From the cell containing the given text, extract its center point as [X, Y] coordinate. 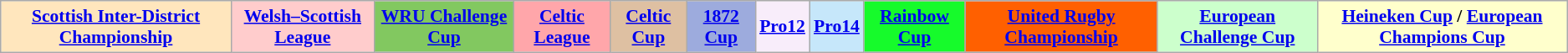
WRU Challenge Cup [443, 27]
Rainbow Cup [915, 27]
European Challenge Cup [1238, 27]
Welsh–Scottish League [303, 27]
Celtic League [562, 27]
Pro12 [783, 27]
Celtic Cup [648, 27]
Pro14 [836, 27]
Scottish Inter-District Championship [116, 27]
1872 Cup [722, 27]
United Rugby Championship [1061, 27]
Heineken Cup / European Champions Cup [1442, 27]
